Scan for the cell matching the given text and deliver its (x, y) coordinate at center. 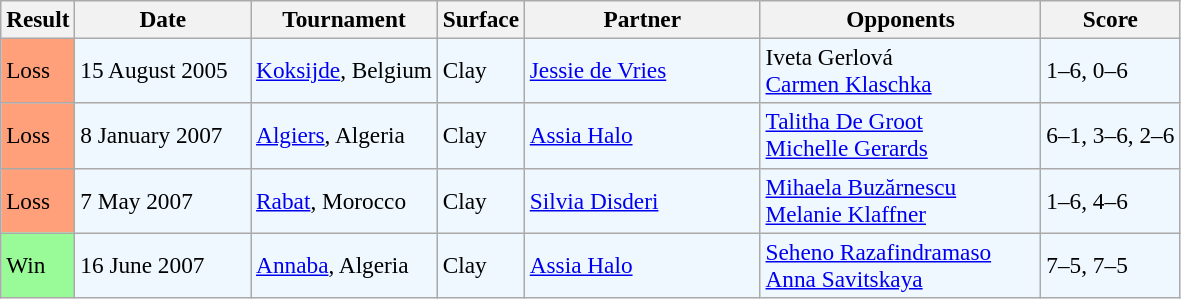
Seheno Razafindramaso Anna Savitskaya (900, 264)
Tournament (344, 19)
7 May 2007 (163, 200)
Annaba, Algeria (344, 264)
Win (38, 264)
15 August 2005 (163, 70)
Score (1110, 19)
1–6, 4–6 (1110, 200)
Result (38, 19)
8 January 2007 (163, 136)
Silvia Disderi (642, 200)
Mihaela Buzărnescu Melanie Klaffner (900, 200)
Opponents (900, 19)
7–5, 7–5 (1110, 264)
Surface (480, 19)
Koksijde, Belgium (344, 70)
6–1, 3–6, 2–6 (1110, 136)
Talitha De Groot Michelle Gerards (900, 136)
Jessie de Vries (642, 70)
16 June 2007 (163, 264)
Rabat, Morocco (344, 200)
Date (163, 19)
1–6, 0–6 (1110, 70)
Algiers, Algeria (344, 136)
Iveta Gerlová Carmen Klaschka (900, 70)
Partner (642, 19)
